Output the (x, y) coordinate of the center of the cell containing the given text.  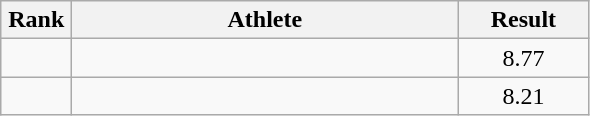
8.77 (524, 58)
Rank (36, 20)
8.21 (524, 96)
Result (524, 20)
Athlete (265, 20)
